Capture the cell that displays the provided text and extract its [x, y] central coordinate. 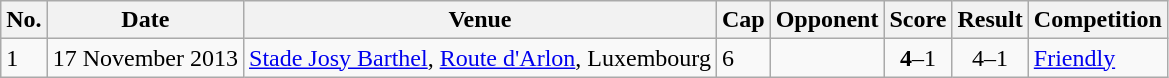
1 [24, 58]
17 November 2013 [145, 58]
6 [743, 58]
Competition [1098, 20]
Stade Josy Barthel, Route d'Arlon, Luxembourg [480, 58]
Opponent [827, 20]
Venue [480, 20]
Friendly [1098, 58]
Date [145, 20]
Result [990, 20]
Cap [743, 20]
Score [918, 20]
No. [24, 20]
